Return [x, y] of the center of cell containing provided text 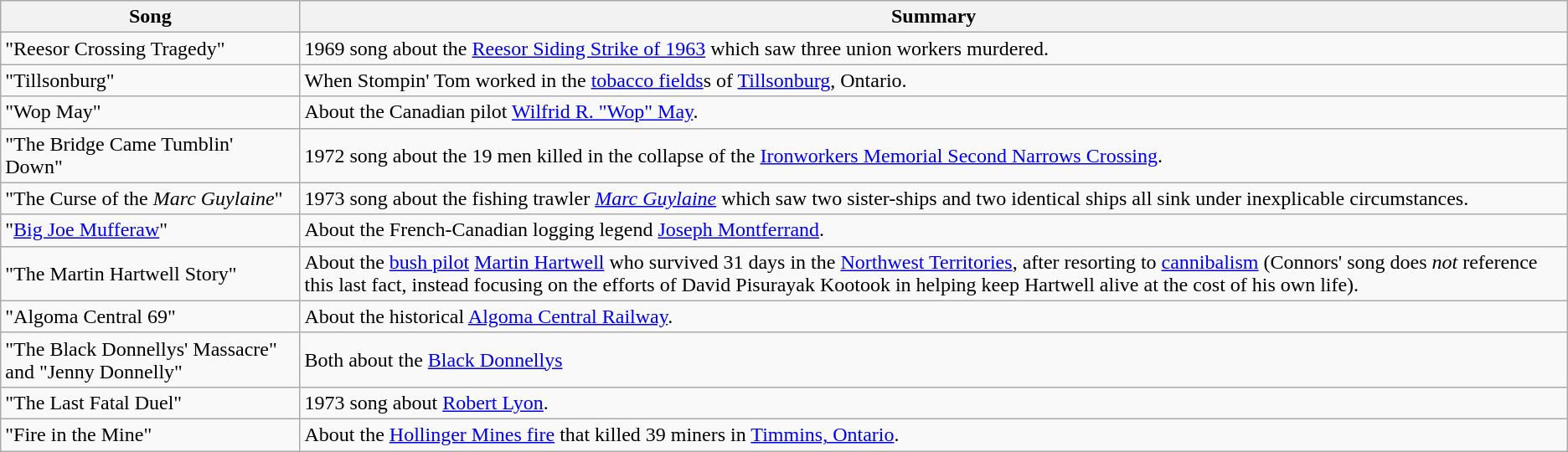
Both about the Black Donnellys [933, 360]
"The Bridge Came Tumblin' Down" [151, 156]
"The Martin Hartwell Story" [151, 273]
"The Curse of the Marc Guylaine" [151, 198]
About the Canadian pilot Wilfrid R. "Wop" May. [933, 112]
"The Black Donnellys' Massacre" and "Jenny Donnelly" [151, 360]
"Big Joe Mufferaw" [151, 230]
1972 song about the 19 men killed in the collapse of the Ironworkers Memorial Second Narrows Crossing. [933, 156]
Summary [933, 17]
"Reesor Crossing Tragedy" [151, 49]
Song [151, 17]
When Stompin' Tom worked in the tobacco fieldss of Tillsonburg, Ontario. [933, 80]
1973 song about the fishing trawler Marc Guylaine which saw two sister-ships and two identical ships all sink under inexplicable circumstances. [933, 198]
1973 song about Robert Lyon. [933, 403]
"The Last Fatal Duel" [151, 403]
About the historical Algoma Central Railway. [933, 316]
"Algoma Central 69" [151, 316]
"Fire in the Mine" [151, 434]
"Tillsonburg" [151, 80]
1969 song about the Reesor Siding Strike of 1963 which saw three union workers murdered. [933, 49]
"Wop May" [151, 112]
About the Hollinger Mines fire that killed 39 miners in Timmins, Ontario. [933, 434]
About the French-Canadian logging legend Joseph Montferrand. [933, 230]
